Provide the [x, y] coordinate of the cell's center where the given text is located.  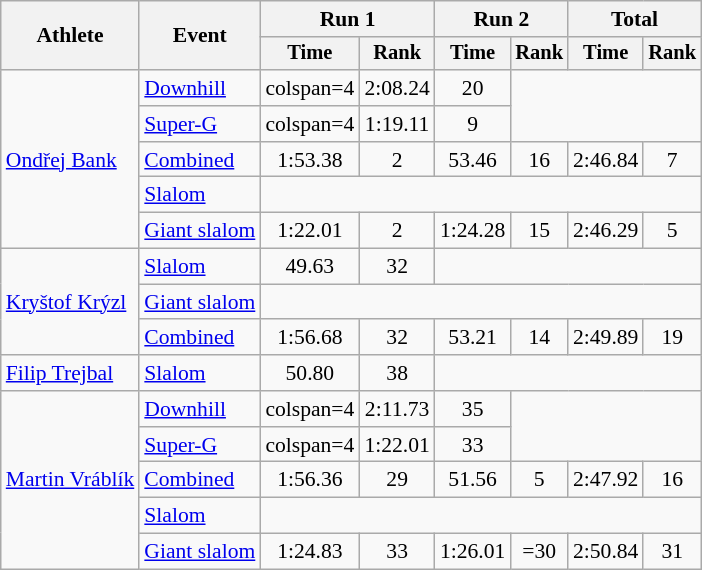
1:56.68 [310, 338]
Kryštof Krýzl [70, 302]
2:49.89 [606, 338]
Run 1 [348, 19]
1:24.83 [310, 552]
=30 [539, 552]
1:19.11 [396, 124]
Ondřej Bank [70, 159]
1:24.28 [472, 231]
7 [672, 160]
2:50.84 [606, 552]
14 [539, 338]
1:56.36 [310, 480]
Total [634, 19]
20 [472, 88]
2:11.73 [396, 409]
19 [672, 338]
2:46.84 [606, 160]
Event [200, 36]
2:46.29 [606, 231]
1:53.38 [310, 160]
Athlete [70, 36]
9 [472, 124]
29 [396, 480]
49.63 [310, 267]
35 [472, 409]
51.56 [472, 480]
53.46 [472, 160]
31 [672, 552]
Filip Trejbal [70, 373]
50.80 [310, 373]
Run 2 [502, 19]
2:08.24 [396, 88]
Martin Vráblík [70, 480]
38 [396, 373]
53.21 [472, 338]
15 [539, 231]
2:47.92 [606, 480]
1:26.01 [472, 552]
